Provide the [X, Y] coordinate of the cell's center where the given text is located.  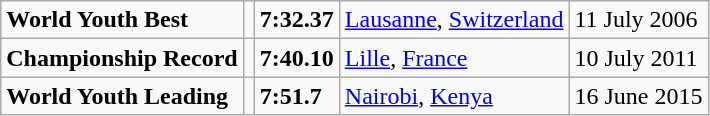
16 June 2015 [638, 96]
Nairobi, Kenya [454, 96]
7:32.37 [296, 20]
10 July 2011 [638, 58]
World Youth Best [122, 20]
Championship Record [122, 58]
Lille, France [454, 58]
World Youth Leading [122, 96]
11 July 2006 [638, 20]
7:51.7 [296, 96]
7:40.10 [296, 58]
Lausanne, Switzerland [454, 20]
